From the cell containing the given text, extract its center point as [x, y] coordinate. 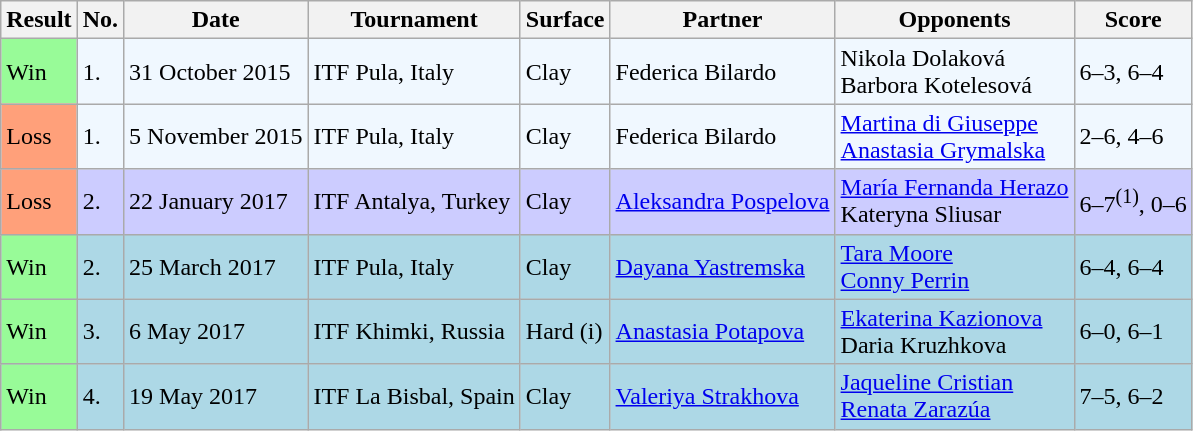
2–6, 4–6 [1133, 136]
María Fernanda Herazo Kateryna Sliusar [954, 202]
Nikola Dolaková Barbora Kotelesová [954, 72]
ITF Khimki, Russia [414, 332]
Hard (i) [565, 332]
6 May 2017 [216, 332]
Surface [565, 20]
Dayana Yastremska [722, 266]
Valeriya Strakhova [722, 396]
Partner [722, 20]
19 May 2017 [216, 396]
5 November 2015 [216, 136]
22 January 2017 [216, 202]
Aleksandra Pospelova [722, 202]
Martina di Giuseppe Anastasia Grymalska [954, 136]
Opponents [954, 20]
Jaqueline Cristian Renata Zarazúa [954, 396]
3. [100, 332]
No. [100, 20]
6–4, 6–4 [1133, 266]
6–7(1), 0–6 [1133, 202]
ITF La Bisbal, Spain [414, 396]
Anastasia Potapova [722, 332]
Date [216, 20]
Ekaterina Kazionova Daria Kruzhkova [954, 332]
ITF Antalya, Turkey [414, 202]
6–0, 6–1 [1133, 332]
4. [100, 396]
Score [1133, 20]
7–5, 6–2 [1133, 396]
31 October 2015 [216, 72]
Tara Moore Conny Perrin [954, 266]
Result [39, 20]
6–3, 6–4 [1133, 72]
Tournament [414, 20]
25 March 2017 [216, 266]
